Return (X, Y) of the center of cell containing provided text 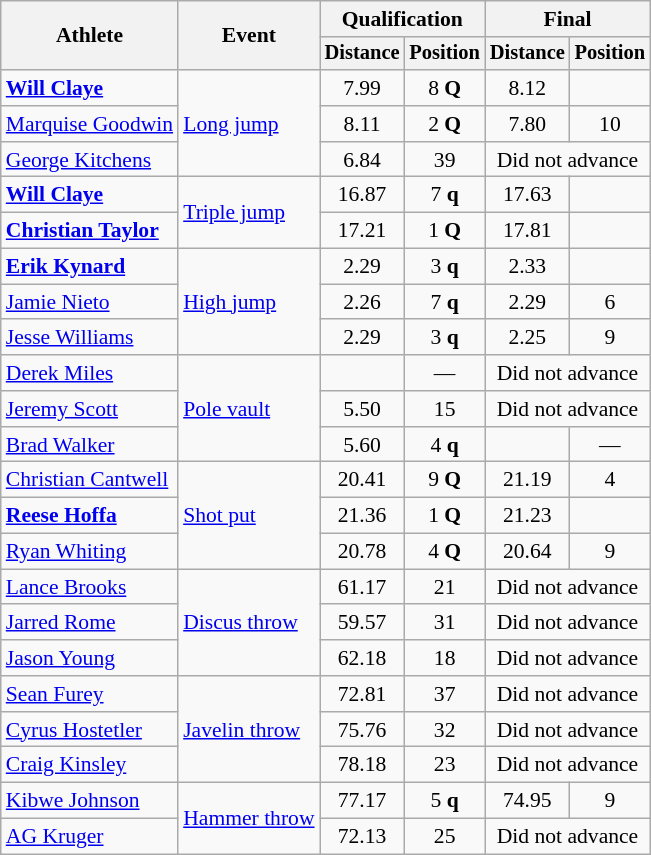
21.36 (362, 516)
Jason Young (90, 658)
5.60 (362, 445)
Reese Hoffa (90, 516)
2.33 (528, 267)
61.17 (362, 587)
Lance Brooks (90, 587)
8 Q (444, 88)
62.18 (362, 658)
Final (568, 19)
6.84 (362, 160)
Derek Miles (90, 373)
Hammer throw (248, 818)
Christian Taylor (90, 231)
77.17 (362, 801)
39 (444, 160)
Jarred Rome (90, 623)
32 (444, 730)
23 (444, 765)
8.11 (362, 124)
Cyrus Hostetler (90, 730)
9 Q (444, 480)
2.25 (528, 338)
Jamie Nieto (90, 302)
George Kitchens (90, 160)
18 (444, 658)
78.18 (362, 765)
Athlete (90, 36)
8.12 (528, 88)
5.50 (362, 409)
Christian Cantwell (90, 480)
37 (444, 694)
4 (610, 480)
Javelin throw (248, 730)
Sean Furey (90, 694)
72.81 (362, 694)
7.99 (362, 88)
5 q (444, 801)
74.95 (528, 801)
Ryan Whiting (90, 552)
20.64 (528, 552)
4 q (444, 445)
Shot put (248, 516)
16.87 (362, 195)
Brad Walker (90, 445)
17.63 (528, 195)
20.78 (362, 552)
25 (444, 837)
2.26 (362, 302)
31 (444, 623)
7.80 (528, 124)
Kibwe Johnson (90, 801)
59.57 (362, 623)
21 (444, 587)
Qualification (402, 19)
75.76 (362, 730)
Craig Kinsley (90, 765)
Erik Kynard (90, 267)
Event (248, 36)
2 Q (444, 124)
10 (610, 124)
Marquise Goodwin (90, 124)
Long jump (248, 124)
21.19 (528, 480)
Pole vault (248, 408)
72.13 (362, 837)
High jump (248, 302)
20.41 (362, 480)
Jeremy Scott (90, 409)
17.81 (528, 231)
6 (610, 302)
15 (444, 409)
AG Kruger (90, 837)
Jesse Williams (90, 338)
17.21 (362, 231)
Discus throw (248, 622)
21.23 (528, 516)
Triple jump (248, 212)
4 Q (444, 552)
